Scan for the cell matching the given text and deliver its (x, y) coordinate at center. 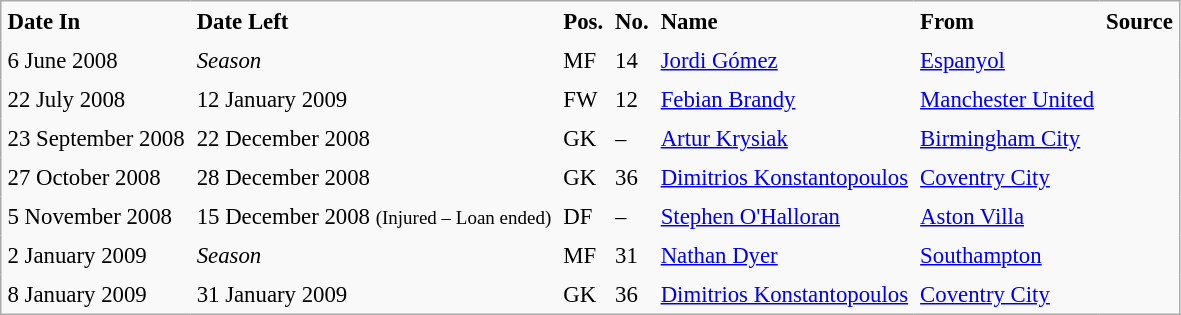
14 (632, 60)
5 November 2008 (96, 216)
Aston Villa (1007, 216)
23 September 2008 (96, 138)
6 June 2008 (96, 60)
Jordi Gómez (784, 60)
No. (632, 21)
31 (632, 256)
FW (583, 100)
Manchester United (1007, 100)
Date Left (374, 21)
Pos. (583, 21)
From (1007, 21)
15 December 2008 (Injured – Loan ended) (374, 216)
Date In (96, 21)
Febian Brandy (784, 100)
Name (784, 21)
Nathan Dyer (784, 256)
22 July 2008 (96, 100)
Birmingham City (1007, 138)
27 October 2008 (96, 178)
28 December 2008 (374, 178)
Stephen O'Halloran (784, 216)
31 January 2009 (374, 295)
DF (583, 216)
12 January 2009 (374, 100)
12 (632, 100)
Source (1140, 21)
Espanyol (1007, 60)
2 January 2009 (96, 256)
22 December 2008 (374, 138)
Artur Krysiak (784, 138)
Southampton (1007, 256)
8 January 2009 (96, 295)
